Provide the [x, y] coordinate of the cell's center where the given text is located.  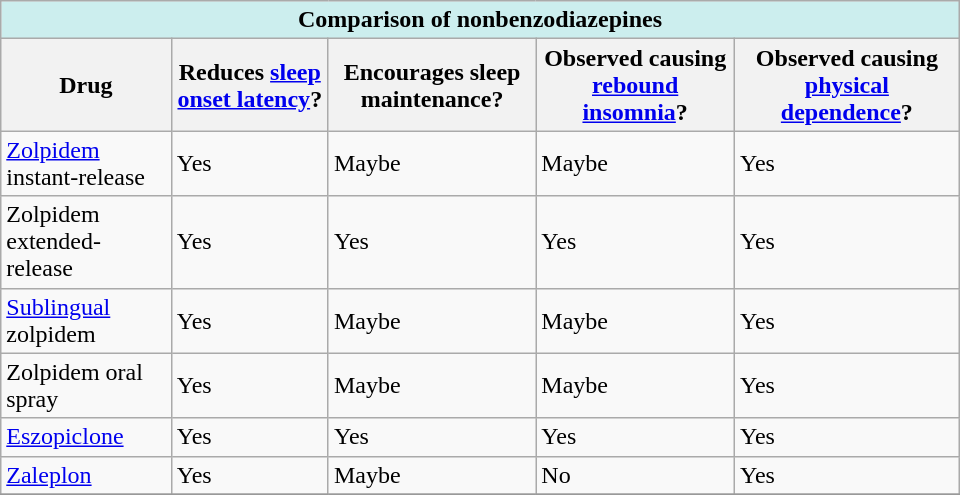
Zolpidem extended-release [86, 242]
Comparison of nonbenzodiazepines [480, 20]
Zolpidem oral spray [86, 386]
Eszopiclone [86, 437]
Encourages sleep maintenance? [432, 85]
Zolpidem instant-release [86, 164]
Reduces sleep onset latency? [250, 85]
Observed causing physical dependence? [848, 85]
Zaleplon [86, 475]
Drug [86, 85]
Sublingual zolpidem [86, 320]
Observed causing rebound insomnia? [636, 85]
No [636, 475]
